Locate the cell with the specified text and output its [x, y] center coordinate. 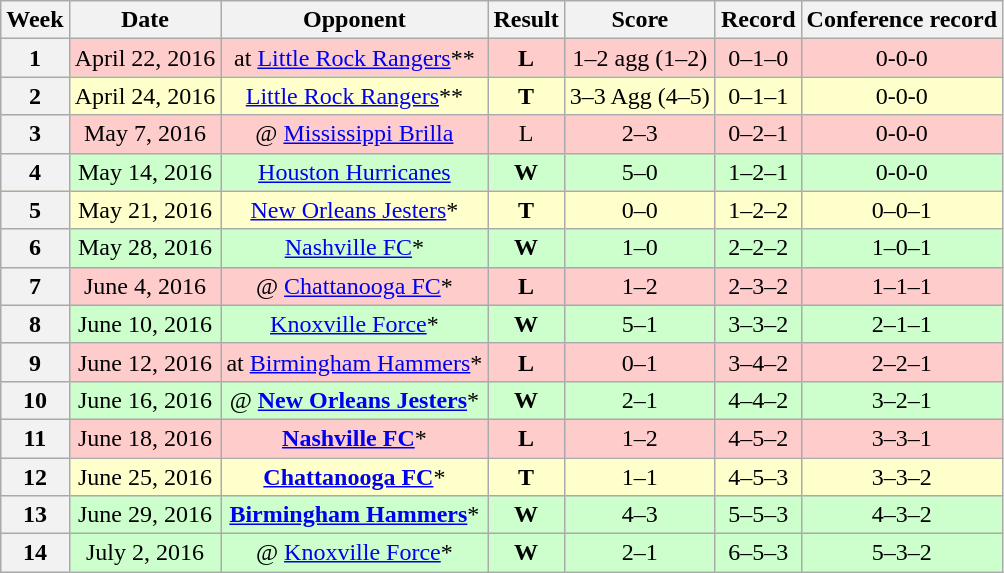
6–5–3 [758, 553]
1–1–1 [902, 286]
1 [35, 58]
June 25, 2016 [145, 477]
0–0 [640, 210]
April 22, 2016 [145, 58]
May 28, 2016 [145, 248]
1–1 [640, 477]
1–0 [640, 248]
5–0 [640, 172]
12 [35, 477]
5 [35, 210]
July 2, 2016 [145, 553]
2–3 [640, 134]
4 [35, 172]
5–3–2 [902, 553]
7 [35, 286]
0–0–1 [902, 210]
at Birmingham Hammers* [354, 362]
Knoxville Force* [354, 324]
New Orleans Jesters* [354, 210]
2–2–1 [902, 362]
May 7, 2016 [145, 134]
3–3 Agg (4–5) [640, 96]
14 [35, 553]
6 [35, 248]
1–2 agg (1–2) [640, 58]
0–1 [640, 362]
Score [640, 20]
June 29, 2016 [145, 515]
5–5–3 [758, 515]
3–3–1 [902, 438]
11 [35, 438]
@ Mississippi Brilla [354, 134]
April 24, 2016 [145, 96]
at Little Rock Rangers** [354, 58]
Conference record [902, 20]
Result [526, 20]
3 [35, 134]
June 12, 2016 [145, 362]
May 14, 2016 [145, 172]
3–4–2 [758, 362]
0–1–0 [758, 58]
2–2–2 [758, 248]
@ Knoxville Force* [354, 553]
10 [35, 400]
4–5–2 [758, 438]
June 18, 2016 [145, 438]
0–1–1 [758, 96]
Chattanooga FC* [354, 477]
1–2–1 [758, 172]
Date [145, 20]
2–1–1 [902, 324]
8 [35, 324]
1–2–2 [758, 210]
4–5–3 [758, 477]
13 [35, 515]
Houston Hurricanes [354, 172]
May 21, 2016 [145, 210]
@ Chattanooga FC* [354, 286]
June 10, 2016 [145, 324]
2–3–2 [758, 286]
4–3 [640, 515]
5–1 [640, 324]
2 [35, 96]
@ New Orleans Jesters* [354, 400]
0–2–1 [758, 134]
9 [35, 362]
1–0–1 [902, 248]
3–2–1 [902, 400]
Week [35, 20]
Little Rock Rangers** [354, 96]
June 16, 2016 [145, 400]
June 4, 2016 [145, 286]
4–3–2 [902, 515]
4–4–2 [758, 400]
Birmingham Hammers* [354, 515]
Opponent [354, 20]
Record [758, 20]
